Determine the [x, y] coordinate at the center of the cell enclosing the given text.  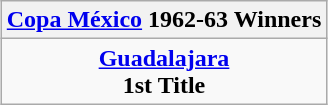
Guadalajara1st Title [164, 72]
Copa México 1962-63 Winners [164, 20]
